Detect which cell encompasses the target text, then output its [X, Y] center coordinate. 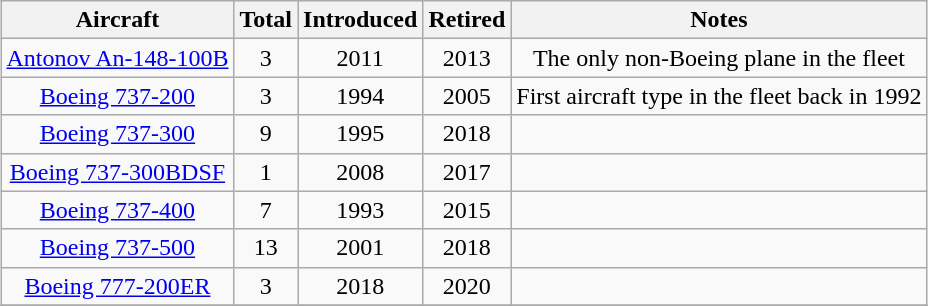
2008 [360, 172]
Aircraft [118, 20]
2001 [360, 248]
First aircraft type in the fleet back in 1992 [719, 96]
2011 [360, 58]
2020 [467, 286]
Boeing 737-300 [118, 134]
Antonov An-148-100B [118, 58]
Boeing 777-200ER [118, 286]
13 [266, 248]
1993 [360, 210]
Notes [719, 20]
Boeing 737-500 [118, 248]
1 [266, 172]
1995 [360, 134]
2017 [467, 172]
Introduced [360, 20]
Total [266, 20]
Boeing 737-200 [118, 96]
2015 [467, 210]
The only non-Boeing plane in the fleet [719, 58]
9 [266, 134]
Boeing 737-400 [118, 210]
1994 [360, 96]
Retired [467, 20]
2013 [467, 58]
Boeing 737-300BDSF [118, 172]
2005 [467, 96]
7 [266, 210]
